Locate the cell with the specified text and output its (X, Y) center coordinate. 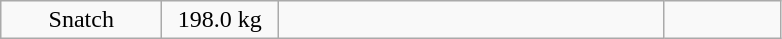
Snatch (82, 20)
198.0 kg (220, 20)
